Return [X, Y] of the center of cell containing provided text 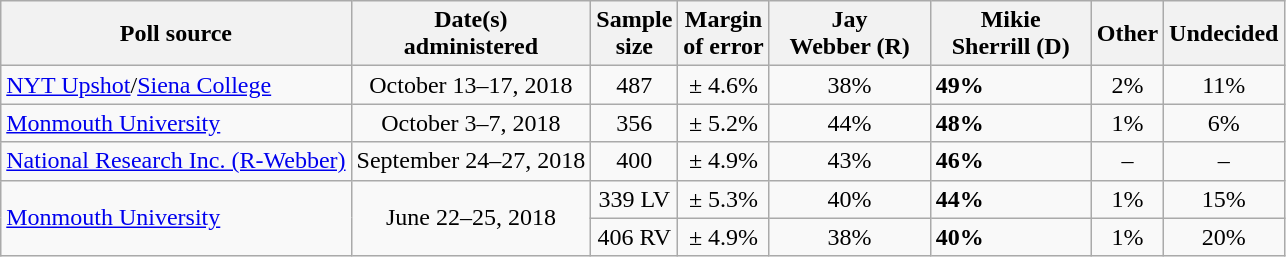
Undecided [1224, 34]
National Research Inc. (R-Webber) [176, 161]
October 3–7, 2018 [471, 123]
487 [634, 85]
2% [1127, 85]
MikieSherrill (D) [1010, 34]
± 5.2% [724, 123]
NYT Upshot/Siena College [176, 85]
49% [1010, 85]
Other [1127, 34]
48% [1010, 123]
11% [1224, 85]
JayWebber (R) [850, 34]
Date(s)administered [471, 34]
356 [634, 123]
15% [1224, 199]
6% [1224, 123]
± 4.6% [724, 85]
339 LV [634, 199]
Marginof error [724, 34]
46% [1010, 161]
Poll source [176, 34]
400 [634, 161]
September 24–27, 2018 [471, 161]
Samplesize [634, 34]
406 RV [634, 237]
± 5.3% [724, 199]
June 22–25, 2018 [471, 218]
October 13–17, 2018 [471, 85]
43% [850, 161]
20% [1224, 237]
